Detect which cell encompasses the target text, then output its [x, y] center coordinate. 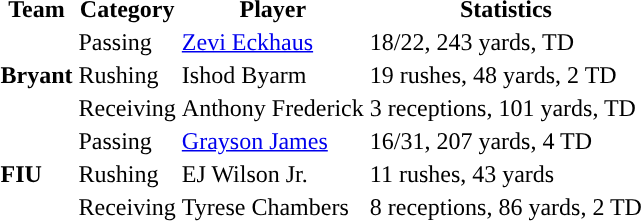
Grayson James [272, 141]
Zevi Eckhaus [272, 42]
Anthony Frederick [272, 108]
EJ Wilson Jr. [272, 174]
Receiving [127, 108]
Ishod Byarm [272, 75]
